Capture the cell that displays the provided text and extract its (x, y) central coordinate. 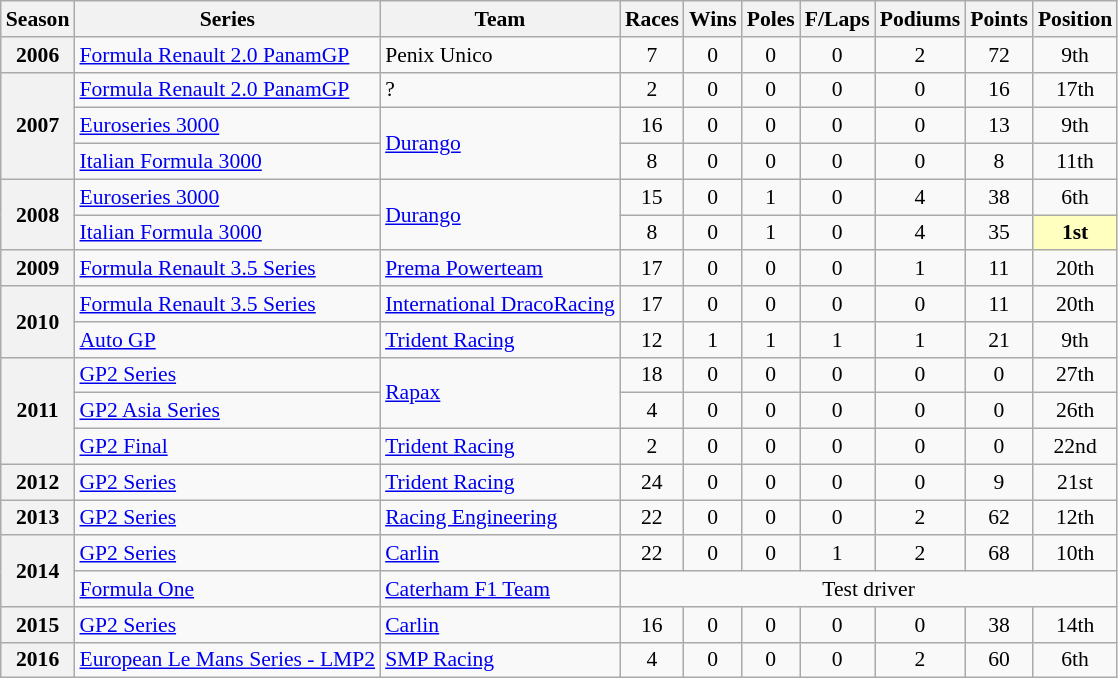
18 (652, 375)
Formula One (227, 589)
12 (652, 340)
10th (1075, 554)
13 (999, 126)
24 (652, 482)
Podiums (920, 19)
Team (500, 19)
European Le Mans Series - LMP2 (227, 660)
Series (227, 19)
? (500, 90)
Racing Engineering (500, 518)
Poles (771, 19)
2015 (38, 625)
GP2 Asia Series (227, 411)
35 (999, 233)
9 (999, 482)
12th (1075, 518)
21 (999, 340)
1st (1075, 233)
Prema Powerteam (500, 269)
Points (999, 19)
2008 (38, 214)
2007 (38, 126)
2009 (38, 269)
International DracoRacing (500, 304)
27th (1075, 375)
17th (1075, 90)
22nd (1075, 447)
F/Laps (838, 19)
7 (652, 55)
26th (1075, 411)
2006 (38, 55)
60 (999, 660)
2011 (38, 410)
Season (38, 19)
2013 (38, 518)
Wins (713, 19)
Test driver (869, 589)
Position (1075, 19)
11th (1075, 162)
62 (999, 518)
2010 (38, 322)
Caterham F1 Team (500, 589)
21st (1075, 482)
Penix Unico (500, 55)
68 (999, 554)
SMP Racing (500, 660)
Races (652, 19)
2014 (38, 572)
14th (1075, 625)
Rapax (500, 392)
2012 (38, 482)
72 (999, 55)
GP2 Final (227, 447)
2016 (38, 660)
15 (652, 197)
Auto GP (227, 340)
